Find where the given text appears and provide that cell's center as [X, Y] coordinate. 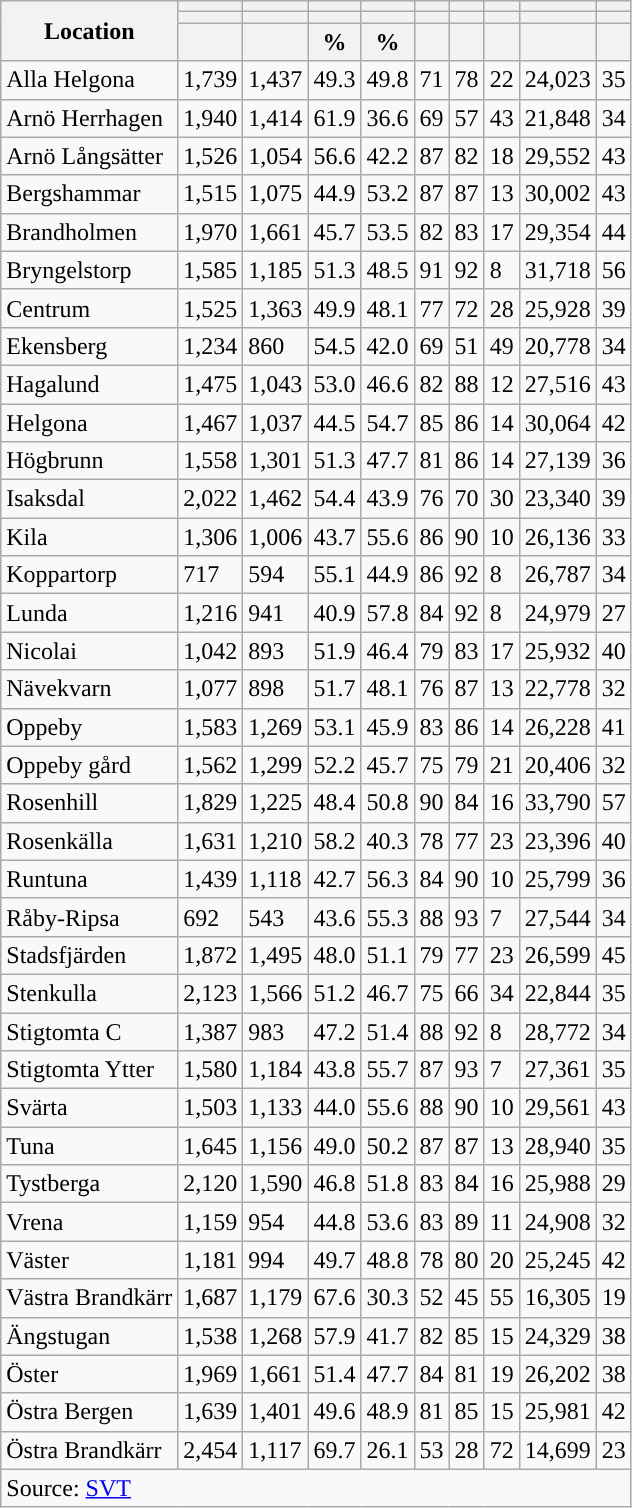
22,844 [558, 993]
983 [276, 1031]
20,406 [558, 765]
1,495 [276, 955]
1,645 [210, 1146]
23,340 [558, 499]
Väster [90, 1260]
1,467 [210, 423]
Råby-Ripsa [90, 917]
1,234 [210, 346]
47.2 [334, 1031]
42.0 [388, 346]
Stadsfjärden [90, 955]
43.6 [334, 917]
1,970 [210, 232]
Kila [90, 537]
1,566 [276, 993]
48.4 [334, 803]
43.9 [388, 499]
1,475 [210, 384]
27,516 [558, 384]
51.9 [334, 651]
55.3 [388, 917]
26,787 [558, 575]
Nicolai [90, 651]
2,120 [210, 1184]
1,042 [210, 651]
54.7 [388, 423]
26,228 [558, 727]
Bergshammar [90, 194]
1,585 [210, 270]
30.3 [388, 1298]
12 [502, 384]
22,778 [558, 689]
56 [614, 270]
55.7 [388, 1070]
51.7 [334, 689]
1,210 [276, 841]
26.1 [388, 1450]
16,305 [558, 1298]
27,139 [558, 461]
53 [432, 1450]
2,123 [210, 993]
49.6 [334, 1412]
Öster [90, 1374]
1,054 [276, 156]
898 [276, 689]
22 [502, 80]
24,023 [558, 80]
54.5 [334, 346]
48.0 [334, 955]
49.9 [334, 308]
49.0 [334, 1146]
53.0 [334, 384]
52 [432, 1298]
1,558 [210, 461]
42.7 [334, 879]
Högbrunn [90, 461]
29 [614, 1184]
26,136 [558, 537]
27,361 [558, 1070]
1,401 [276, 1412]
40.9 [334, 613]
91 [432, 270]
1,829 [210, 803]
23,396 [558, 841]
25,932 [558, 651]
1,077 [210, 689]
29,354 [558, 232]
54.4 [334, 499]
Arnö Herrhagen [90, 118]
1,462 [276, 499]
1,525 [210, 308]
25,928 [558, 308]
44.8 [334, 1222]
25,988 [558, 1184]
57.9 [334, 1336]
1,268 [276, 1336]
Rosenhill [90, 803]
1,159 [210, 1222]
56.6 [334, 156]
Hagalund [90, 384]
1,299 [276, 765]
Västra Brandkärr [90, 1298]
1,184 [276, 1070]
29,552 [558, 156]
46.8 [334, 1184]
30,064 [558, 423]
1,269 [276, 727]
46.6 [388, 384]
40.3 [388, 841]
Stigtomta Ytter [90, 1070]
1,185 [276, 270]
1,631 [210, 841]
48.9 [388, 1412]
Vrena [90, 1222]
1,515 [210, 194]
Ekensberg [90, 346]
61.9 [334, 118]
27 [614, 613]
26,599 [558, 955]
Runtuna [90, 879]
28,940 [558, 1146]
Helgona [90, 423]
49.8 [388, 80]
36.6 [388, 118]
Östra Brandkärr [90, 1450]
28,772 [558, 1031]
Arnö Långsätter [90, 156]
1,526 [210, 156]
1,739 [210, 80]
44.5 [334, 423]
51 [466, 346]
1,179 [276, 1298]
50.2 [388, 1146]
67.6 [334, 1298]
1,225 [276, 803]
24,908 [558, 1222]
1,117 [276, 1450]
52.2 [334, 765]
69.7 [334, 1450]
66 [466, 993]
1,687 [210, 1298]
31,718 [558, 270]
Oppeby [90, 727]
53.1 [334, 727]
954 [276, 1222]
692 [210, 917]
Ängstugan [90, 1336]
45.9 [388, 727]
41 [614, 727]
Source: SVT [316, 1488]
53.6 [388, 1222]
2,454 [210, 1450]
1,306 [210, 537]
70 [466, 499]
1,583 [210, 727]
1,301 [276, 461]
1,940 [210, 118]
50.8 [388, 803]
33,790 [558, 803]
1,414 [276, 118]
44 [614, 232]
49 [502, 346]
44.0 [334, 1108]
24,979 [558, 613]
27,544 [558, 917]
Location [90, 31]
1,216 [210, 613]
29,561 [558, 1108]
53.2 [388, 194]
11 [502, 1222]
Isaksdal [90, 499]
Stigtomta C [90, 1031]
1,181 [210, 1260]
57.8 [388, 613]
Svärta [90, 1108]
1,075 [276, 194]
1,037 [276, 423]
1,363 [276, 308]
49.7 [334, 1260]
1,156 [276, 1146]
1,006 [276, 537]
Bryngelstorp [90, 270]
1,580 [210, 1070]
21 [502, 765]
46.7 [388, 993]
25,799 [558, 879]
14,699 [558, 1450]
25,981 [558, 1412]
1,387 [210, 1031]
Rosenkälla [90, 841]
55.1 [334, 575]
1,590 [276, 1184]
1,639 [210, 1412]
20 [502, 1260]
1,043 [276, 384]
1,133 [276, 1108]
941 [276, 613]
1,538 [210, 1336]
Oppeby gård [90, 765]
1,118 [276, 879]
55 [502, 1298]
26,202 [558, 1374]
893 [276, 651]
Koppartorp [90, 575]
1,872 [210, 955]
994 [276, 1260]
Lunda [90, 613]
1,969 [210, 1374]
1,439 [210, 879]
51.1 [388, 955]
Brandholmen [90, 232]
89 [466, 1222]
30,002 [558, 194]
860 [276, 346]
Alla Helgona [90, 80]
30 [502, 499]
51.2 [334, 993]
56.3 [388, 879]
Nävekvarn [90, 689]
51.8 [388, 1184]
Centrum [90, 308]
71 [432, 80]
543 [276, 917]
48.5 [388, 270]
43.8 [334, 1070]
24,329 [558, 1336]
18 [502, 156]
Östra Bergen [90, 1412]
Tystberga [90, 1184]
43.7 [334, 537]
41.7 [388, 1336]
594 [276, 575]
58.2 [334, 841]
42.2 [388, 156]
1,437 [276, 80]
1,503 [210, 1108]
Tuna [90, 1146]
49.3 [334, 80]
Stenkulla [90, 993]
46.4 [388, 651]
2,022 [210, 499]
717 [210, 575]
20,778 [558, 346]
53.5 [388, 232]
1,562 [210, 765]
48.8 [388, 1260]
33 [614, 537]
80 [466, 1260]
25,245 [558, 1260]
21,848 [558, 118]
